Output the (x, y) coordinate of the center of the cell containing the given text.  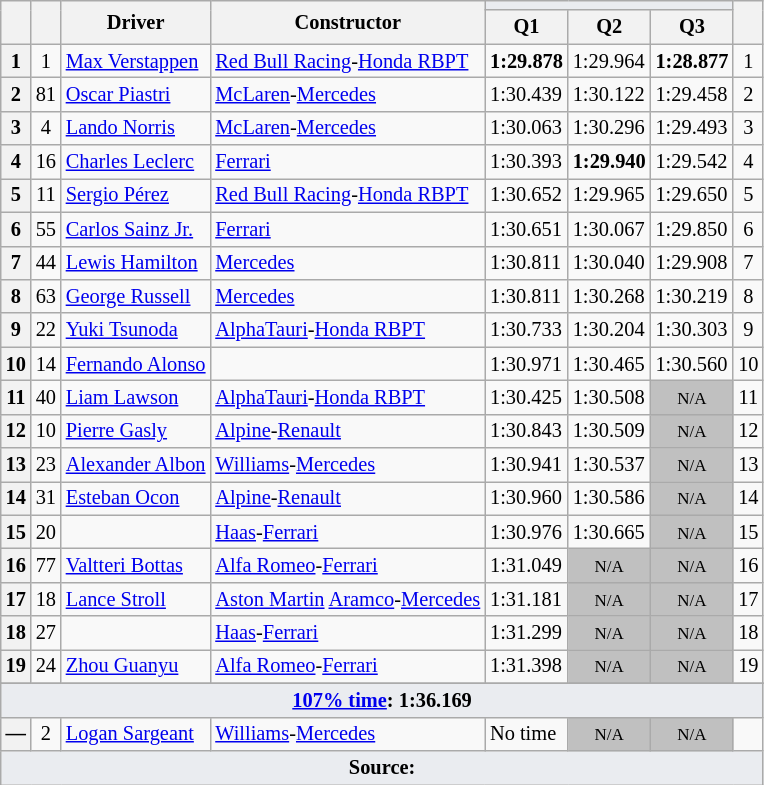
Zhou Guanyu (136, 666)
Sergio Pérez (136, 195)
1:30.067 (610, 229)
1:29.850 (692, 229)
1:30.651 (526, 229)
Charles Leclerc (136, 162)
Yuki Tsunoda (136, 330)
1:30.425 (526, 397)
Driver (136, 22)
1:29.908 (692, 263)
Lance Stroll (136, 599)
27 (46, 633)
23 (46, 465)
Oscar Piastri (136, 94)
Logan Sargeant (136, 734)
Q3 (692, 27)
1:31.299 (526, 633)
1:30.393 (526, 162)
Alexander Albon (136, 465)
1:30.204 (610, 330)
— (16, 734)
1:30.303 (692, 330)
22 (46, 330)
1:30.296 (610, 128)
Source: (382, 767)
Esteban Ocon (136, 498)
1:30.971 (526, 364)
1:30.976 (526, 532)
1:31.049 (526, 565)
1:30.537 (610, 465)
20 (46, 532)
Liam Lawson (136, 397)
George Russell (136, 296)
1:31.181 (526, 599)
1:30.219 (692, 296)
1:30.040 (610, 263)
24 (46, 666)
55 (46, 229)
No time (526, 734)
1:29.878 (526, 61)
1:30.268 (610, 296)
1:28.877 (692, 61)
1:30.560 (692, 364)
1:29.458 (692, 94)
1:29.493 (692, 128)
1:30.439 (526, 94)
1:31.398 (526, 666)
Q1 (526, 27)
1:29.650 (692, 195)
107% time: 1:36.169 (382, 700)
1:30.960 (526, 498)
1:29.965 (610, 195)
Q2 (610, 27)
1:29.940 (610, 162)
1:30.733 (526, 330)
1:30.122 (610, 94)
63 (46, 296)
81 (46, 94)
1:29.542 (692, 162)
Pierre Gasly (136, 431)
Constructor (348, 22)
1:30.652 (526, 195)
1:30.586 (610, 498)
Lando Norris (136, 128)
Lewis Hamilton (136, 263)
Max Verstappen (136, 61)
1:30.508 (610, 397)
31 (46, 498)
44 (46, 263)
1:30.509 (610, 431)
1:30.665 (610, 532)
1:29.964 (610, 61)
Aston Martin Aramco-Mercedes (348, 599)
Carlos Sainz Jr. (136, 229)
1:30.465 (610, 364)
77 (46, 565)
1:30.063 (526, 128)
Valtteri Bottas (136, 565)
Fernando Alonso (136, 364)
40 (46, 397)
1:30.941 (526, 465)
1:30.843 (526, 431)
